From the cell containing the given text, extract its center point as [X, Y] coordinate. 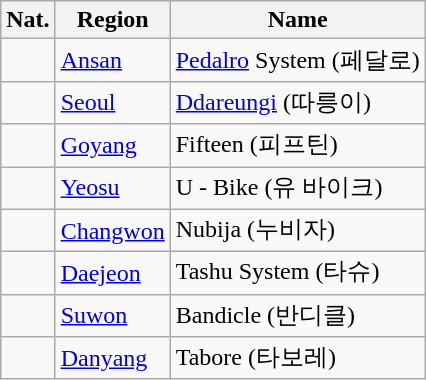
Seoul [112, 102]
Ddareungi (따릉이) [298, 102]
U - Bike (유 바이크) [298, 188]
Nubija (누비자) [298, 230]
Nat. [28, 20]
Suwon [112, 316]
Name [298, 20]
Daejeon [112, 274]
Changwon [112, 230]
Tabore (타보레) [298, 358]
Ansan [112, 60]
Tashu System (타슈) [298, 274]
Pedalro System (페달로) [298, 60]
Danyang [112, 358]
Yeosu [112, 188]
Goyang [112, 146]
Region [112, 20]
Fifteen (피프틴) [298, 146]
Bandicle (반디클) [298, 316]
